Extract the [X, Y] coordinate from the center of the cell holding the provided text.  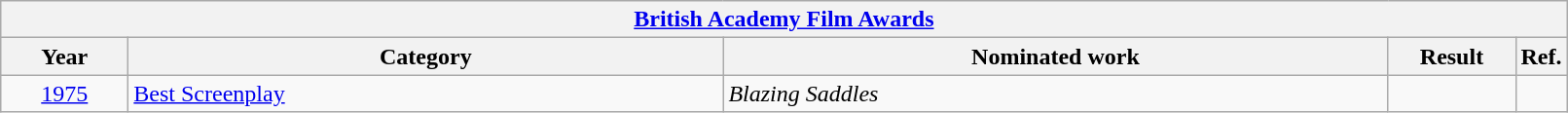
Category [426, 56]
Blazing Saddles [1055, 94]
Ref. [1542, 56]
Result [1452, 56]
1975 [64, 94]
Year [64, 56]
British Academy Film Awards [784, 19]
Nominated work [1055, 56]
Best Screenplay [426, 94]
